Pinpoint the cell where the given text exists, returning its [X, Y] midpoint coordinate. 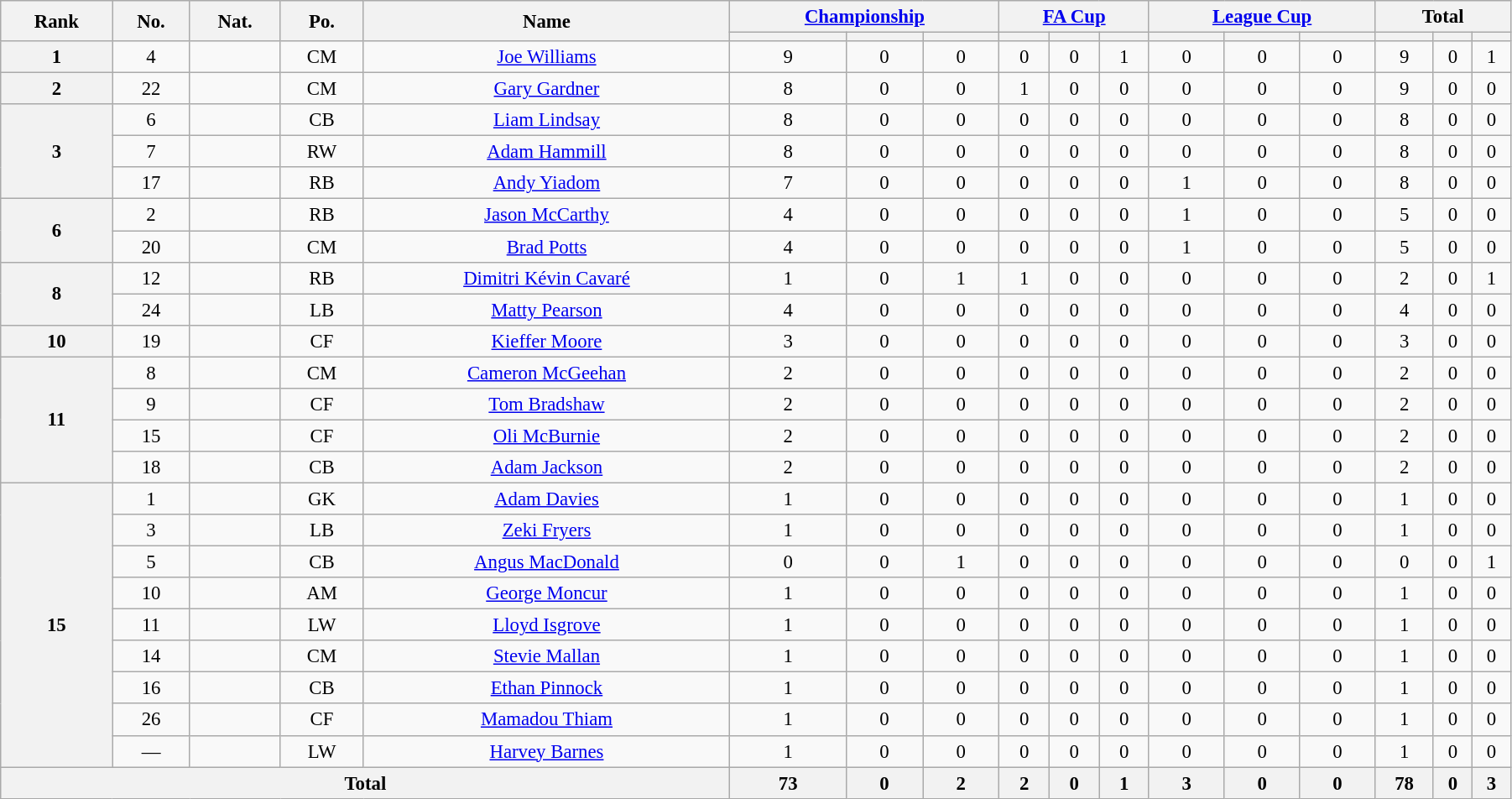
Zeki Fryers [547, 530]
RW [322, 152]
Oli McBurnie [547, 436]
Liam Lindsay [547, 120]
Championship [864, 17]
Dimitri Kévin Cavaré [547, 278]
73 [788, 783]
22 [151, 89]
20 [151, 247]
19 [151, 341]
Adam Jackson [547, 467]
FA Cup [1074, 17]
Gary Gardner [547, 89]
Adam Davies [547, 499]
Nat. [235, 21]
Stevie Mallan [547, 656]
Kieffer Moore [547, 341]
Tom Bradshaw [547, 405]
Jason McCarthy [547, 215]
24 [151, 310]
Matty Pearson [547, 310]
16 [151, 688]
Lloyd Isgrove [547, 625]
17 [151, 184]
Po. [322, 21]
26 [151, 720]
Cameron McGeehan [547, 373]
Joe Williams [547, 57]
Angus MacDonald [547, 562]
AM [322, 593]
Harvey Barnes [547, 751]
GK [322, 499]
14 [151, 656]
Name [547, 21]
Andy Yiadom [547, 184]
George Moncur [547, 593]
78 [1405, 783]
Adam Hammill [547, 152]
Rank [57, 21]
League Cup [1262, 17]
No. [151, 21]
Brad Potts [547, 247]
Mamadou Thiam [547, 720]
Ethan Pinnock [547, 688]
— [151, 751]
12 [151, 278]
18 [151, 467]
